Find where the given text appears and provide that cell's center as (x, y) coordinate. 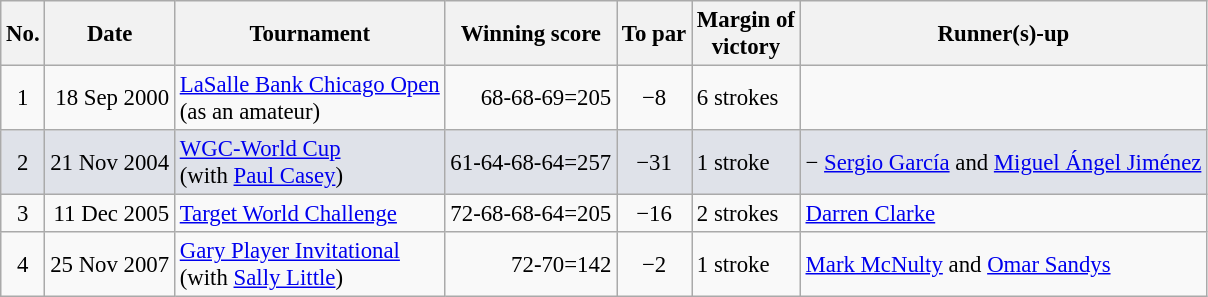
11 Dec 2005 (110, 214)
WGC-World Cup(with Paul Casey) (310, 162)
− Sergio García and Miguel Ángel Jiménez (1003, 162)
Target World Challenge (310, 214)
Gary Player Invitational(with Sally Little) (310, 264)
−16 (654, 214)
1 (23, 98)
LaSalle Bank Chicago Open(as an amateur) (310, 98)
72-68-68-64=205 (531, 214)
2 (23, 162)
68-68-69=205 (531, 98)
No. (23, 34)
4 (23, 264)
18 Sep 2000 (110, 98)
25 Nov 2007 (110, 264)
Tournament (310, 34)
−2 (654, 264)
61-64-68-64=257 (531, 162)
−8 (654, 98)
Date (110, 34)
3 (23, 214)
Mark McNulty and Omar Sandys (1003, 264)
Winning score (531, 34)
Darren Clarke (1003, 214)
2 strokes (746, 214)
21 Nov 2004 (110, 162)
Margin ofvictory (746, 34)
−31 (654, 162)
Runner(s)-up (1003, 34)
To par (654, 34)
6 strokes (746, 98)
72-70=142 (531, 264)
